Return [X, Y] of the center of cell containing provided text 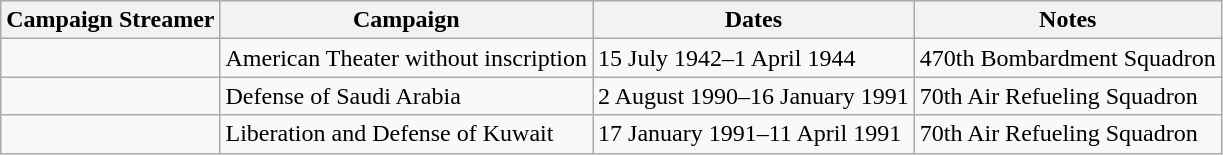
17 January 1991–11 April 1991 [754, 134]
Campaign [406, 20]
15 July 1942–1 April 1944 [754, 58]
Campaign Streamer [110, 20]
Notes [1068, 20]
470th Bombardment Squadron [1068, 58]
2 August 1990–16 January 1991 [754, 96]
American Theater without inscription [406, 58]
Dates [754, 20]
Liberation and Defense of Kuwait [406, 134]
Defense of Saudi Arabia [406, 96]
